Identify which cell holds the provided text, then report its [X, Y] central coordinate. 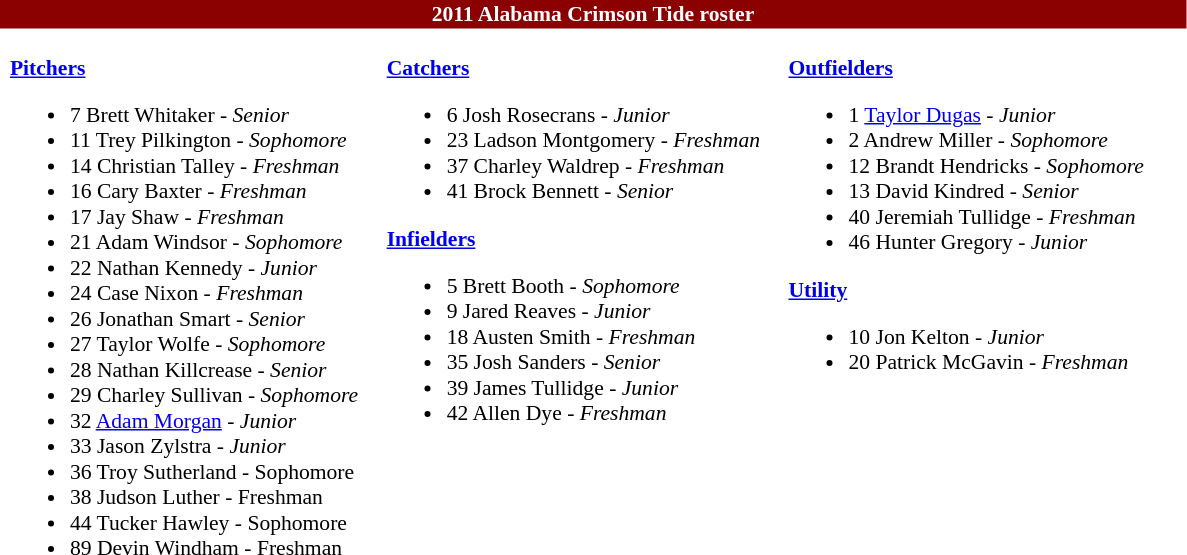
2011 Alabama Crimson Tide roster [593, 14]
